Pinpoint the cell where the given text exists, returning its [x, y] midpoint coordinate. 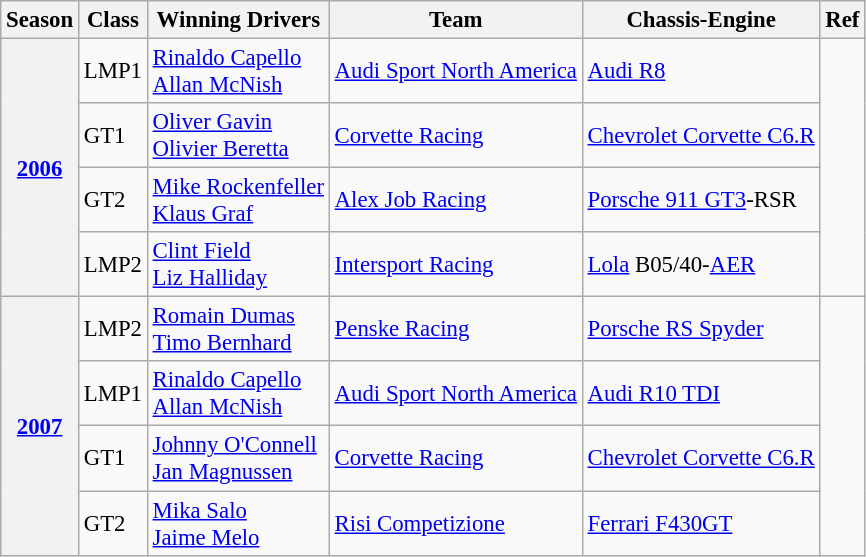
Chassis-Engine [701, 20]
Alex Job Racing [456, 200]
Intersport Racing [456, 264]
Season [40, 20]
Audi R10 TDI [701, 394]
Risi Competizione [456, 524]
Class [112, 20]
2007 [40, 426]
Porsche RS Spyder [701, 330]
Oliver Gavin Olivier Beretta [238, 136]
Johnny O'Connell Jan Magnussen [238, 458]
Audi R8 [701, 72]
Romain Dumas Timo Bernhard [238, 330]
Lola B05/40-AER [701, 264]
Porsche 911 GT3-RSR [701, 200]
Team [456, 20]
Ferrari F430GT [701, 524]
Clint Field Liz Halliday [238, 264]
Penske Racing [456, 330]
Mika Salo Jaime Melo [238, 524]
Mike Rockenfeller Klaus Graf [238, 200]
Winning Drivers [238, 20]
2006 [40, 168]
Ref [842, 20]
